Pinpoint the cell where the given text exists, returning its (X, Y) midpoint coordinate. 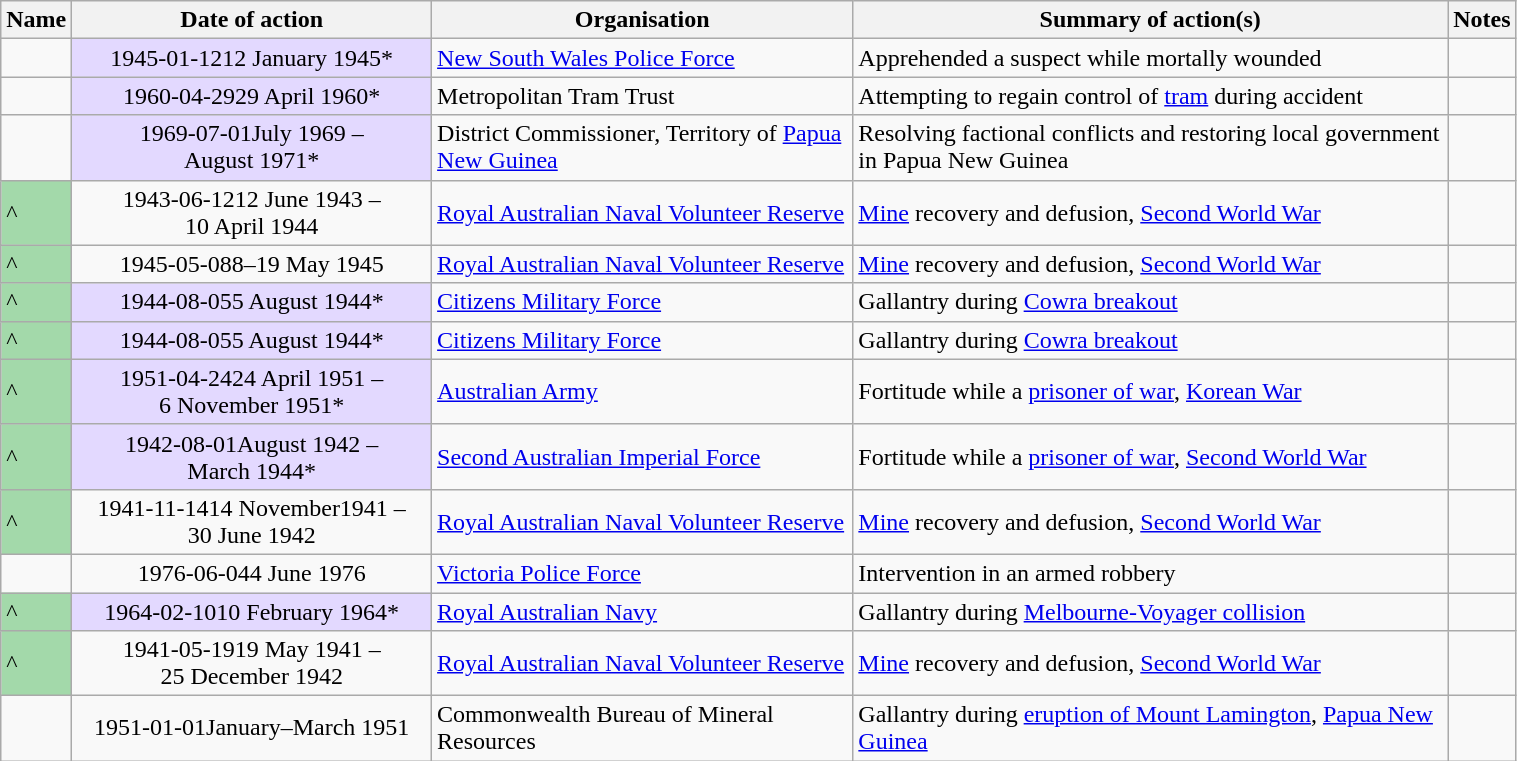
Gallantry during eruption of Mount Lamington, Papua New Guinea (1150, 728)
1976-06-044 June 1976 (252, 573)
Fortitude while a prisoner of war, Korean War (1150, 392)
1964-02-1010 February 1964* (252, 611)
Resolving factional conflicts and restoring local government in Papua New Guinea (1150, 148)
1969-07-01July 1969 – August 1971* (252, 148)
Royal Australian Navy (642, 611)
1941-11-1414 November1941 – 30 June 1942 (252, 522)
Apprehended a suspect while mortally wounded (1150, 58)
Victoria Police Force (642, 573)
District Commissioner, Territory of Papua New Guinea (642, 148)
Date of action (252, 20)
Notes (1482, 20)
Intervention in an armed robbery (1150, 573)
Commonwealth Bureau of Mineral Resources (642, 728)
1943-06-1212 June 1943 – 10 April 1944 (252, 212)
1941-05-1919 May 1941 – 25 December 1942 (252, 664)
Australian Army (642, 392)
New South Wales Police Force (642, 58)
Fortitude while a prisoner of war, Second World War (1150, 456)
1960-04-2929 April 1960* (252, 96)
Attempting to regain control of tram during accident (1150, 96)
1951-01-01January–March 1951 (252, 728)
Name (36, 20)
1942-08-01August 1942 – March 1944* (252, 456)
Metropolitan Tram Trust (642, 96)
Summary of action(s) (1150, 20)
Second Australian Imperial Force (642, 456)
1951-04-2424 April 1951 – 6 November 1951* (252, 392)
1945-05-088–19 May 1945 (252, 264)
Organisation (642, 20)
1945-01-1212 January 1945* (252, 58)
Gallantry during Melbourne-Voyager collision (1150, 611)
